Locate the cell with the specified text and output its (x, y) center coordinate. 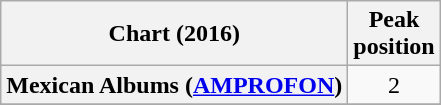
Peak position (394, 34)
Mexican Albums (AMPROFON) (174, 85)
Chart (2016) (174, 34)
2 (394, 85)
